Return the (x, y) coordinate for the center point of the cell that contains the specified text.  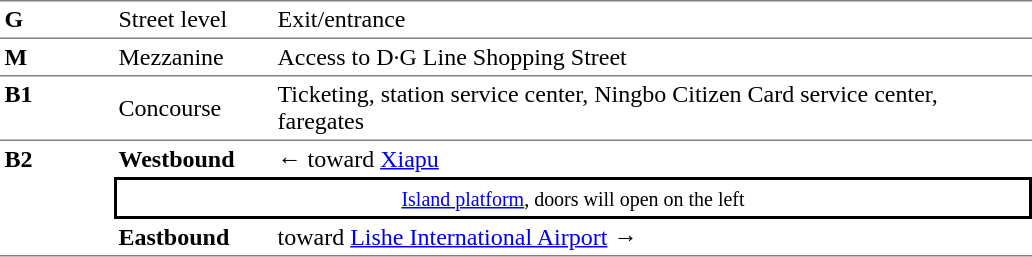
Ticketing, station service center, Ningbo Citizen Card service center, faregates (652, 107)
toward Lishe International Airport → (652, 238)
Mezzanine (194, 57)
← toward Xiapu (652, 159)
Westbound (194, 159)
Street level (194, 19)
G (57, 19)
Island platform, doors will open on the left (573, 198)
Access to D·G Line Shopping Street (652, 57)
Eastbound (194, 238)
M (57, 57)
B2 (57, 198)
Concourse (194, 107)
B1 (57, 107)
Exit/entrance (652, 19)
